From the cell containing the given text, extract its center point as (x, y) coordinate. 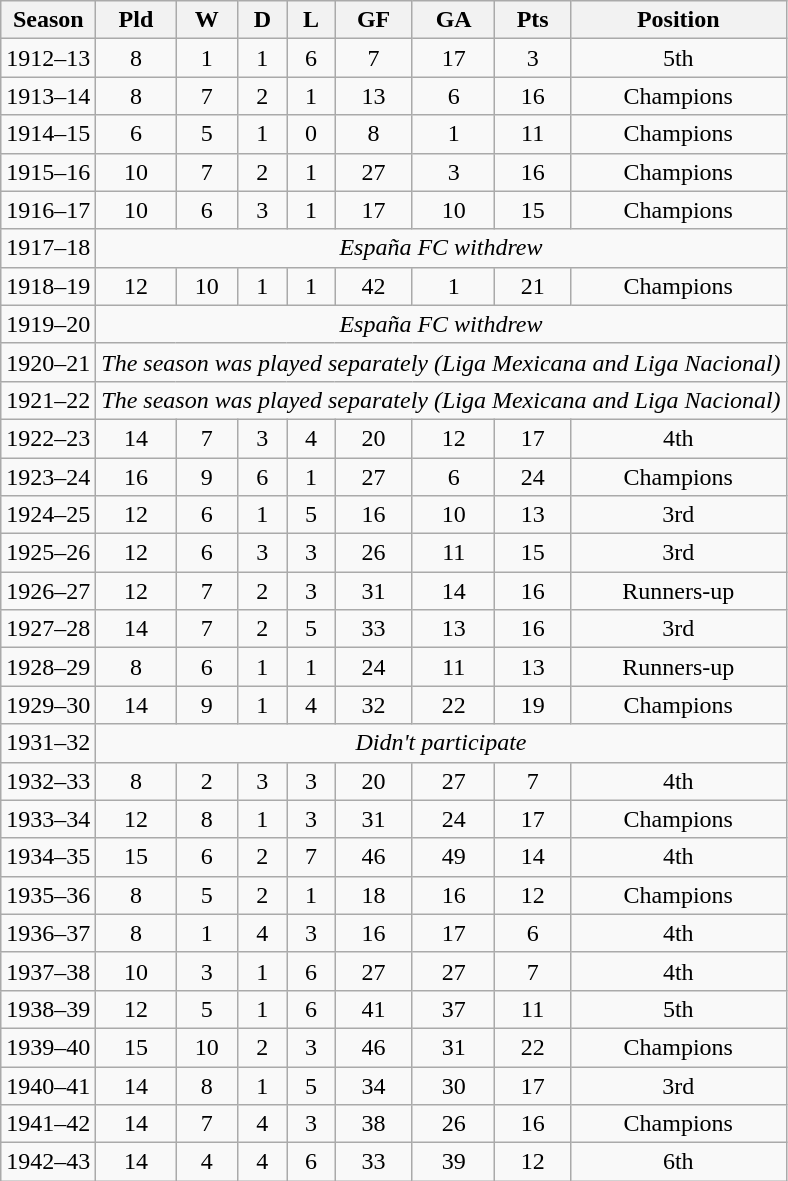
Season (48, 20)
1918–19 (48, 286)
1917–18 (48, 248)
Pld (136, 20)
GF (374, 20)
1923–24 (48, 477)
Position (678, 20)
L (310, 20)
1928–29 (48, 667)
34 (374, 1085)
W (206, 20)
1927–28 (48, 629)
32 (374, 705)
1931–32 (48, 743)
1941–42 (48, 1124)
1921–22 (48, 400)
1938–39 (48, 1009)
1916–17 (48, 210)
1924–25 (48, 515)
1939–40 (48, 1047)
21 (532, 286)
0 (310, 134)
1913–14 (48, 96)
GA (453, 20)
1925–26 (48, 553)
1929–30 (48, 705)
38 (374, 1124)
1934–35 (48, 857)
1919–20 (48, 324)
1935–36 (48, 895)
49 (453, 857)
1932–33 (48, 781)
1922–23 (48, 438)
39 (453, 1162)
1920–21 (48, 362)
42 (374, 286)
18 (374, 895)
D (262, 20)
1926–27 (48, 591)
Didn't participate (441, 743)
1914–15 (48, 134)
Pts (532, 20)
1915–16 (48, 172)
1912–13 (48, 58)
1937–38 (48, 971)
37 (453, 1009)
30 (453, 1085)
6th (678, 1162)
19 (532, 705)
1933–34 (48, 819)
1936–37 (48, 933)
41 (374, 1009)
1940–41 (48, 1085)
1942–43 (48, 1162)
